For the text-containing cell, return its midpoint in (x, y) coordinate format. 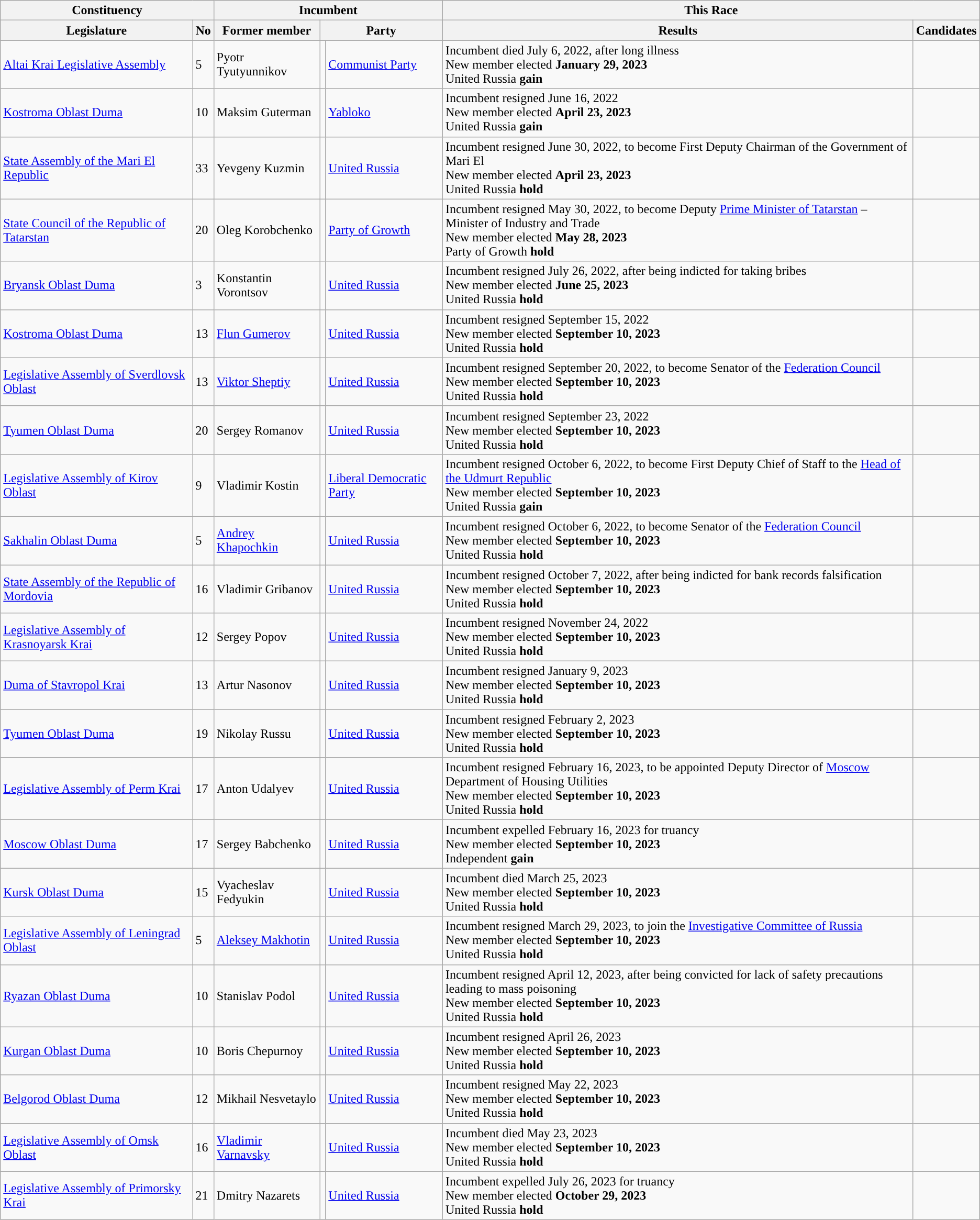
Incumbent died May 23, 2023New member elected September 10, 2023United Russia hold (677, 1147)
Aleksey Makhotin (266, 940)
Bryansk Oblast Duma (96, 285)
Anton Udalyev (266, 789)
Incumbent died July 6, 2022, after long illnessNew member elected January 29, 2023United Russia gain (677, 64)
Maksim Guterman (266, 113)
Sergey Romanov (266, 430)
Incumbent resigned October 6, 2022, to become Senator of the Federation CouncilNew member elected September 10, 2023United Russia hold (677, 540)
3 (203, 285)
Kurgan Oblast Duma (96, 1051)
19 (203, 734)
Incumbent resigned September 15, 2022New member elected September 10, 2023 United Russia hold (677, 334)
State Assembly of the Mari El Republic (96, 168)
Incumbent resigned November 24, 2022New member elected September 10, 2023United Russia hold (677, 637)
Incumbent resigned May 22, 2023New member elected September 10, 2023United Russia hold (677, 1099)
Legislative Assembly of Sverdlovsk Oblast (96, 382)
Oleg Korobchenko (266, 230)
Incumbent resigned September 23, 2022New member elected September 10, 2023United Russia hold (677, 430)
Moscow Oblast Duma (96, 844)
21 (203, 1195)
Legislative Assembly of Krasnoyarsk Krai (96, 637)
State Council of the Republic of Tatarstan (96, 230)
Incumbent expelled July 26, 2023 for truancyNew member elected October 29, 2023United Russia hold (677, 1195)
Party (381, 30)
Legislative Assembly of Kirov Oblast (96, 485)
Former member (266, 30)
Incumbent resigned April 26, 2023New member elected September 10, 2023United Russia hold (677, 1051)
Dmitry Nazarets (266, 1195)
Sakhalin Oblast Duma (96, 540)
Incumbent resigned February 2, 2023New member elected September 10, 2023United Russia hold (677, 734)
Sergey Popov (266, 637)
Yevgeny Kuzmin (266, 168)
Party of Growth (384, 230)
Konstantin Vorontsov (266, 285)
Constituency (107, 10)
Legislative Assembly of Perm Krai (96, 789)
Kursk Oblast Duma (96, 892)
Incumbent (328, 10)
Incumbent resigned June 30, 2022, to become First Deputy Chairman of the Government of Mari ElNew member elected April 23, 2023United Russia hold (677, 168)
Incumbent resigned July 26, 2022, after being indicted for taking bribesNew member elected June 25, 2023United Russia hold (677, 285)
Communist Party (384, 64)
9 (203, 485)
Viktor Sheptiy (266, 382)
Artur Nasonov (266, 685)
Vladimir Kostin (266, 485)
Nikolay Russu (266, 734)
Boris Chepurnoy (266, 1051)
Candidates (946, 30)
Vladimir Varnavsky (266, 1147)
Vyacheslav Fedyukin (266, 892)
State Assembly of the Republic of Mordovia (96, 589)
Pyotr Tyutyunnikov (266, 64)
Legislative Assembly of Omsk Oblast (96, 1147)
Ryazan Oblast Duma (96, 996)
Results (677, 30)
Flun Gumerov (266, 334)
15 (203, 892)
Stanislav Podol (266, 996)
Incumbent resigned January 9, 2023New member elected September 10, 2023United Russia hold (677, 685)
Legislature (96, 30)
Incumbent resigned March 29, 2023, to join the Investigative Committee of RussiaNew member elected September 10, 2023United Russia hold (677, 940)
Sergey Babchenko (266, 844)
This Race (711, 10)
Legislative Assembly of Primorsky Krai (96, 1195)
Incumbent resigned September 20, 2022, to become Senator of the Federation CouncilNew member elected September 10, 2023United Russia hold (677, 382)
Belgorod Oblast Duma (96, 1099)
Incumbent resigned October 7, 2022, after being indicted for bank records falsificationNew member elected September 10, 2023United Russia hold (677, 589)
Legislative Assembly of Leningrad Oblast (96, 940)
No (203, 30)
Incumbent resigned June 16, 2022New member elected April 23, 2023United Russia gain (677, 113)
Liberal Democratic Party (384, 485)
Vladimir Gribanov (266, 589)
Andrey Khapochkin (266, 540)
Duma of Stavropol Krai (96, 685)
Incumbent expelled February 16, 2023 for truancyNew member elected September 10, 2023 Independent gain (677, 844)
Yabloko (384, 113)
Altai Krai Legislative Assembly (96, 64)
Mikhail Nesvetaylo (266, 1099)
Incumbent died March 25, 2023New member elected September 10, 2023United Russia hold (677, 892)
33 (203, 168)
